Provide the (X, Y) coordinate of the cell's center where the given text is located.  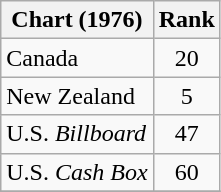
Chart (1976) (77, 20)
20 (186, 58)
U.S. Billboard (77, 134)
Canada (77, 58)
Rank (186, 20)
60 (186, 172)
New Zealand (77, 96)
47 (186, 134)
U.S. Cash Box (77, 172)
5 (186, 96)
